For the text-containing cell, return its midpoint in (x, y) coordinate format. 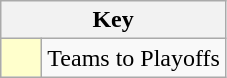
Teams to Playoffs (134, 58)
Key (114, 20)
